Return (X, Y) of the center of cell containing provided text 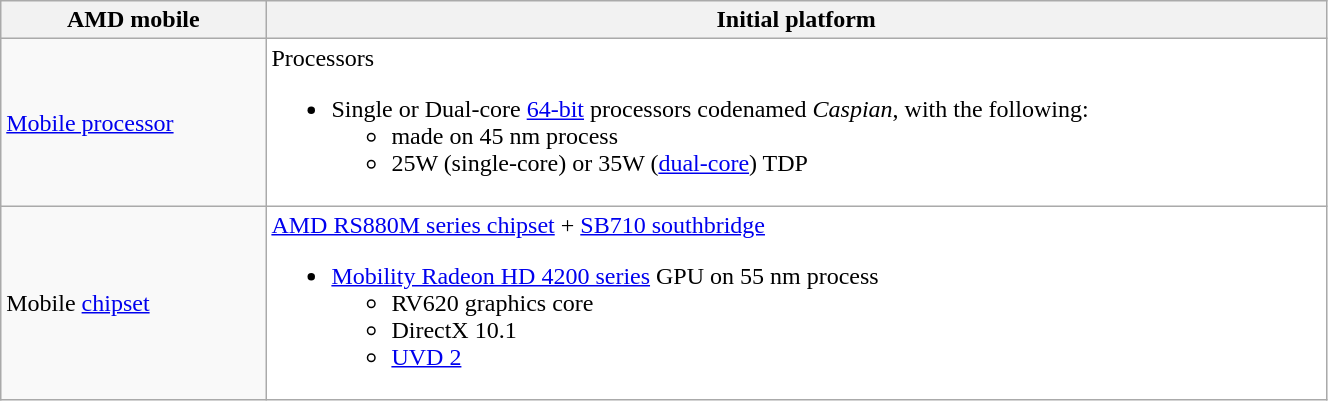
ProcessorsSingle or Dual-core 64-bit processors codenamed Caspian, with the following:made on 45 nm process25W (single-core) or 35W (dual-core) TDP (796, 122)
Mobile processor (134, 122)
AMD RS880M series chipset + SB710 southbridgeMobility Radeon HD 4200 series GPU on 55 nm processRV620 graphics coreDirectX 10.1UVD 2 (796, 303)
Mobile chipset (134, 303)
AMD mobile (134, 20)
Initial platform (796, 20)
